Determine the [x, y] coordinate at the center of the cell enclosing the given text.  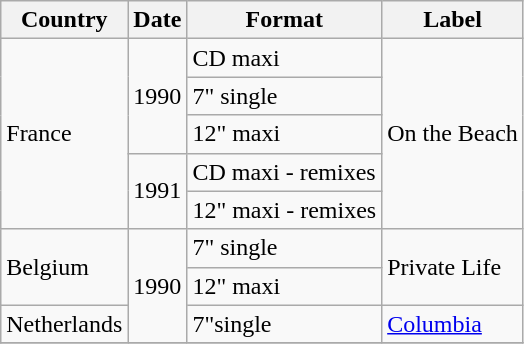
Country [64, 20]
On the Beach [453, 134]
Columbia [453, 324]
Private Life [453, 267]
Date [158, 20]
7"single [284, 324]
Netherlands [64, 324]
France [64, 134]
Label [453, 20]
Belgium [64, 267]
CD maxi [284, 58]
Format [284, 20]
12" maxi - remixes [284, 210]
1991 [158, 191]
CD maxi - remixes [284, 172]
